From the cell containing the given text, extract its center point as [x, y] coordinate. 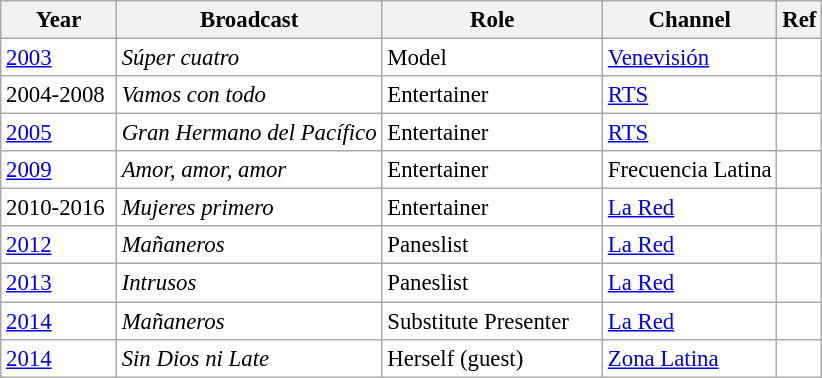
2010-2016 [59, 208]
2004-2008 [59, 95]
Mujeres primero [249, 208]
Amor, amor, amor [249, 170]
Sin Dios ni Late [249, 358]
2013 [59, 283]
2005 [59, 133]
Venevisión [690, 58]
Gran Hermano del Pacífico [249, 133]
Substitute Presenter [492, 321]
Broadcast [249, 20]
Vamos con todo [249, 95]
2012 [59, 245]
Ref [800, 20]
Zona Latina [690, 358]
Frecuencia Latina [690, 170]
Year [59, 20]
2009 [59, 170]
Role [492, 20]
Model [492, 58]
Súper cuatro [249, 58]
Channel [690, 20]
Intrusos [249, 283]
Herself (guest) [492, 358]
2003 [59, 58]
